Scan for the cell matching the given text and deliver its [x, y] coordinate at center. 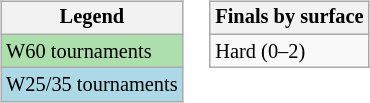
Legend [92, 18]
W25/35 tournaments [92, 85]
Finals by surface [289, 18]
W60 tournaments [92, 51]
Hard (0–2) [289, 51]
